Determine the [X, Y] coordinate at the center of the cell enclosing the given text.  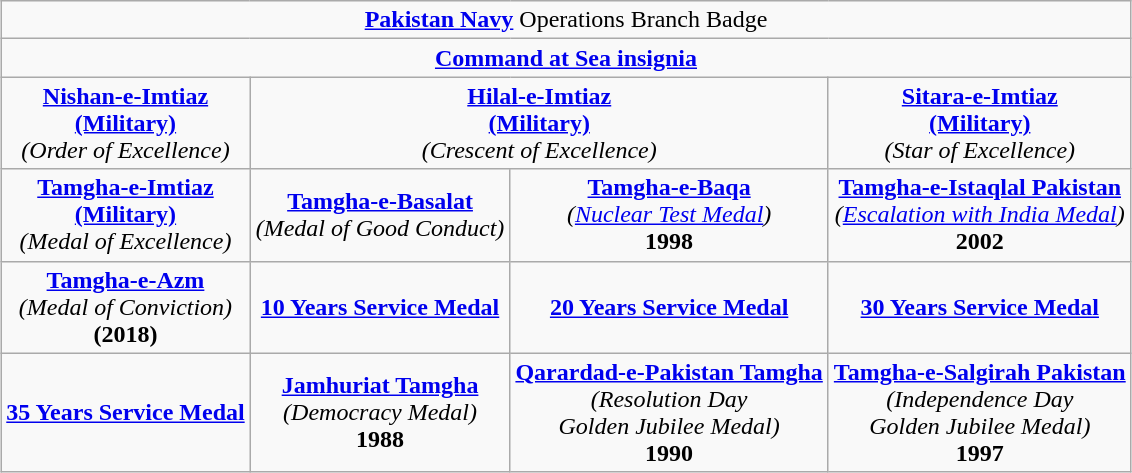
Tamgha-e-Salgirah Pakistan(Independence DayGolden Jubilee Medal)1997 [980, 412]
10 Years Service Medal [380, 307]
30 Years Service Medal [980, 307]
Tamgha-e-Baqa(Nuclear Test Medal)1998 [669, 215]
Hilal-e-Imtiaz(Military)(Crescent of Excellence) [539, 123]
Tamgha-e-Basalat(Medal of Good Conduct) [380, 215]
Tamgha-e-Azm(Medal of Conviction)(2018) [126, 307]
Pakistan Navy Operations Branch Badge [566, 20]
Tamgha-e-Imtiaz(Military)(Medal of Excellence) [126, 215]
Qarardad-e-Pakistan Tamgha(Resolution DayGolden Jubilee Medal)1990 [669, 412]
20 Years Service Medal [669, 307]
35 Years Service Medal [126, 412]
Sitara-e-Imtiaz(Military)(Star of Excellence) [980, 123]
Command at Sea insignia [566, 58]
Nishan-e-Imtiaz(Military)(Order of Excellence) [126, 123]
Tamgha-e-Istaqlal Pakistan(Escalation with India Medal)2002 [980, 215]
Jamhuriat Tamgha(Democracy Medal)1988 [380, 412]
